Output the (X, Y) coordinate of the center of the cell containing the given text.  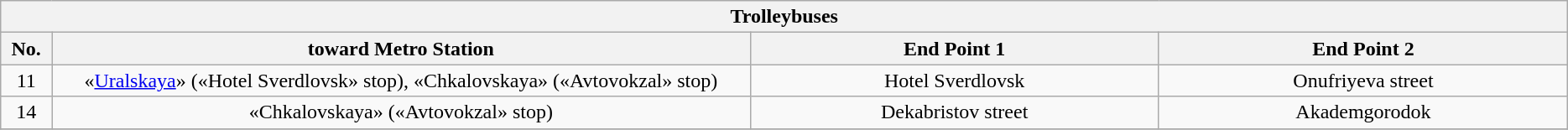
11 (27, 81)
Akademgorodok (1362, 112)
No. (27, 49)
End Point 1 (955, 49)
Onufriyeva street (1362, 81)
End Point 2 (1362, 49)
toward Metro Station (401, 49)
«Uralskaya» («Hotel Sverdlovsk» stop), «Chkalovskaya» («Avtovokzal» stop) (401, 81)
14 (27, 112)
Dekabristov street (955, 112)
Hotel Sverdlovsk (955, 81)
Trolleybuses (784, 17)
«Chkalovskaya» («Avtovokzal» stop) (401, 112)
